Capture the cell that displays the provided text and extract its (x, y) central coordinate. 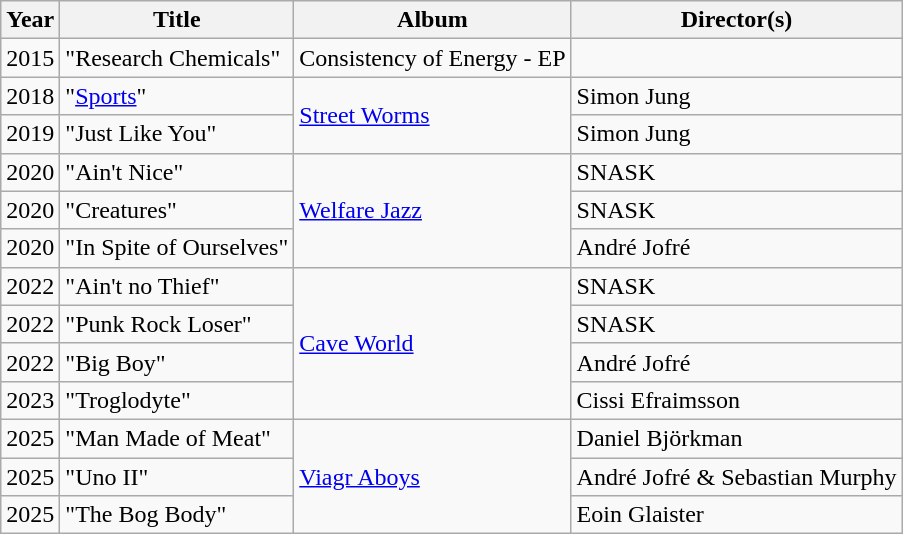
Year (30, 20)
"Man Made of Meat" (177, 438)
"Punk Rock Loser" (177, 324)
Daniel Björkman (736, 438)
Viagr Aboys (432, 476)
Eoin Glaister (736, 515)
André Jofré & Sebastian Murphy (736, 477)
Welfare Jazz (432, 210)
"Big Boy" (177, 362)
"In Spite of Ourselves" (177, 248)
Title (177, 20)
2019 (30, 134)
Consistency of Energy - EP (432, 58)
Cissi Efraimsson (736, 400)
Cave World (432, 343)
Director(s) (736, 20)
"Uno II" (177, 477)
"Sports" (177, 96)
"Research Chemicals" (177, 58)
"Ain't Nice" (177, 172)
2015 (30, 58)
"Just Like You" (177, 134)
2023 (30, 400)
"Troglodyte" (177, 400)
2018 (30, 96)
"Ain't no Thief" (177, 286)
Street Worms (432, 115)
"The Bog Body" (177, 515)
"Creatures" (177, 210)
Album (432, 20)
